Output the (x, y) coordinate of the center of the cell containing the given text.  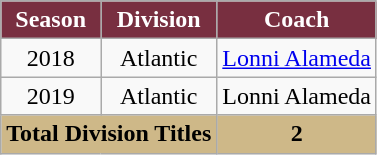
Season (51, 20)
2019 (51, 96)
Division (159, 20)
2 (297, 134)
2018 (51, 58)
Total Division Titles (109, 134)
Coach (297, 20)
